Find where the given text appears and provide that cell's center as (x, y) coordinate. 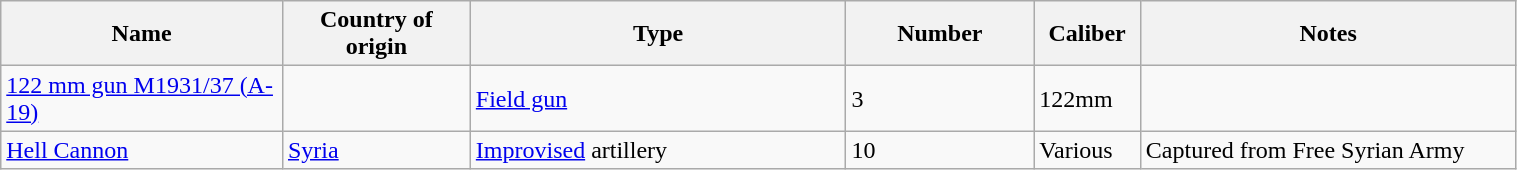
Syria (376, 150)
122mm (1088, 98)
Type (658, 34)
Name (142, 34)
Hell Cannon (142, 150)
Improvised artillery (658, 150)
122 mm gun M1931/37 (A-19) (142, 98)
10 (940, 150)
Various (1088, 150)
Captured from Free Syrian Army (1328, 150)
Caliber (1088, 34)
Field gun (658, 98)
Notes (1328, 34)
Country of origin (376, 34)
3 (940, 98)
Number (940, 34)
